For the text-containing cell, return its midpoint in (X, Y) coordinate format. 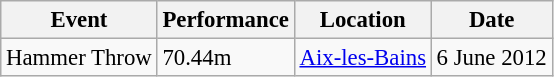
6 June 2012 (492, 58)
Location (362, 20)
Event (79, 20)
70.44m (226, 58)
Hammer Throw (79, 58)
Performance (226, 20)
Aix-les-Bains (362, 58)
Date (492, 20)
